Detect which cell encompasses the target text, then output its [x, y] center coordinate. 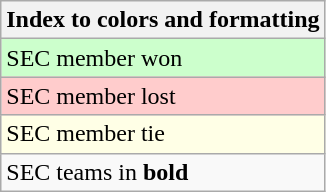
SEC teams in bold [163, 172]
Index to colors and formatting [163, 20]
SEC member lost [163, 96]
SEC member won [163, 58]
SEC member tie [163, 134]
